Return the [x, y] coordinate for the center point of the cell that contains the specified text.  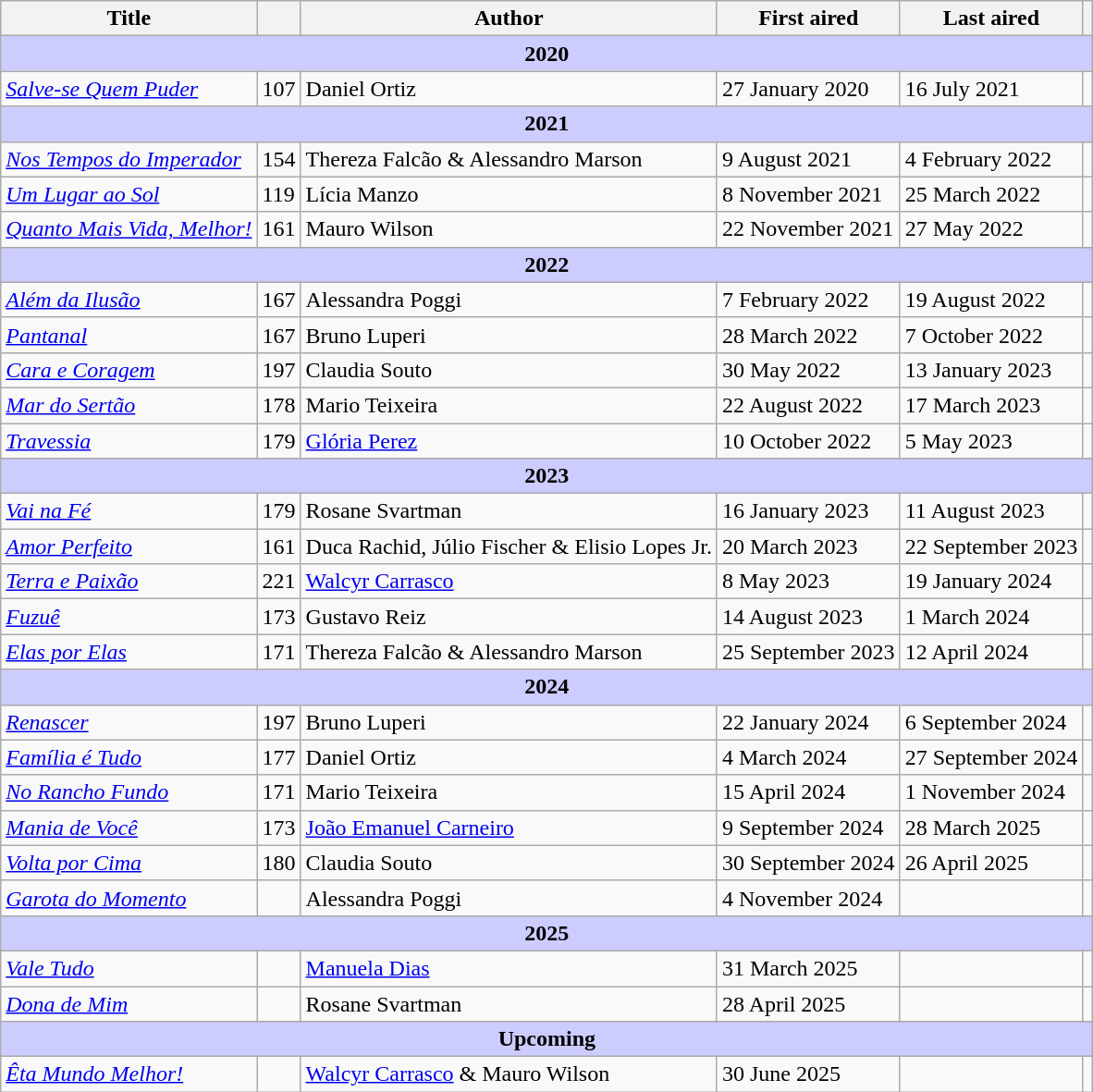
22 November 2021 [808, 229]
No Rancho Fundo [129, 792]
Title [129, 18]
27 September 2024 [991, 757]
Um Lugar ao Sol [129, 194]
Upcoming [547, 1039]
João Emanuel Carneiro [509, 828]
First aired [808, 18]
17 March 2023 [991, 405]
22 January 2024 [808, 722]
2022 [547, 264]
177 [279, 757]
8 May 2023 [808, 582]
Mania de Você [129, 828]
27 January 2020 [808, 89]
Elas por Elas [129, 652]
Volta por Cima [129, 863]
8 November 2021 [808, 194]
Mar do Sertão [129, 405]
2020 [547, 54]
10 October 2022 [808, 441]
30 June 2025 [808, 1074]
4 February 2022 [991, 159]
27 May 2022 [991, 229]
Êta Mundo Melhor! [129, 1074]
6 September 2024 [991, 722]
Cara e Coragem [129, 370]
1 March 2024 [991, 617]
30 September 2024 [808, 863]
Além da Ilusão [129, 300]
Walcyr Carrasco & Mauro Wilson [509, 1074]
178 [279, 405]
12 April 2024 [991, 652]
180 [279, 863]
Amor Perfeito [129, 546]
19 August 2022 [991, 300]
25 September 2023 [808, 652]
Travessia [129, 441]
22 August 2022 [808, 405]
Last aired [991, 18]
9 August 2021 [808, 159]
Vai na Fé [129, 511]
Gustavo Reiz [509, 617]
25 March 2022 [991, 194]
Fuzuê [129, 617]
13 January 2023 [991, 370]
Renascer [129, 722]
Glória Perez [509, 441]
221 [279, 582]
119 [279, 194]
Walcyr Carrasco [509, 582]
5 May 2023 [991, 441]
4 March 2024 [808, 757]
Garota do Momento [129, 898]
Pantanal [129, 335]
107 [279, 89]
16 January 2023 [808, 511]
Author [509, 18]
28 March 2025 [991, 828]
15 April 2024 [808, 792]
19 January 2024 [991, 582]
Quanto Mais Vida, Melhor! [129, 229]
Dona de Mim [129, 1003]
2021 [547, 124]
Duca Rachid, Júlio Fischer & Elisio Lopes Jr. [509, 546]
14 August 2023 [808, 617]
Mauro Wilson [509, 229]
Terra e Paixão [129, 582]
31 March 2025 [808, 968]
7 February 2022 [808, 300]
28 March 2022 [808, 335]
Lícia Manzo [509, 194]
154 [279, 159]
30 May 2022 [808, 370]
20 March 2023 [808, 546]
16 July 2021 [991, 89]
Nos Tempos do Imperador [129, 159]
Família é Tudo [129, 757]
2023 [547, 476]
Salve-se Quem Puder [129, 89]
11 August 2023 [991, 511]
Vale Tudo [129, 968]
1 November 2024 [991, 792]
Manuela Dias [509, 968]
9 September 2024 [808, 828]
4 November 2024 [808, 898]
7 October 2022 [991, 335]
26 April 2025 [991, 863]
22 September 2023 [991, 546]
28 April 2025 [808, 1003]
2025 [547, 933]
2024 [547, 687]
